Return the [x, y] coordinate for the center point of the cell that contains the specified text.  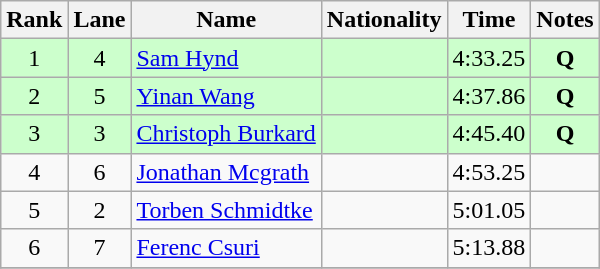
4:37.86 [489, 96]
7 [100, 248]
1 [34, 58]
Yinan Wang [226, 96]
Christoph Burkard [226, 134]
Jonathan Mcgrath [226, 172]
4:45.40 [489, 134]
Nationality [384, 20]
Ferenc Csuri [226, 248]
Lane [100, 20]
Rank [34, 20]
5:13.88 [489, 248]
Name [226, 20]
Sam Hynd [226, 58]
4:53.25 [489, 172]
Torben Schmidtke [226, 210]
Notes [565, 20]
4:33.25 [489, 58]
Time [489, 20]
5:01.05 [489, 210]
